Pinpoint the cell where the given text exists, returning its (X, Y) midpoint coordinate. 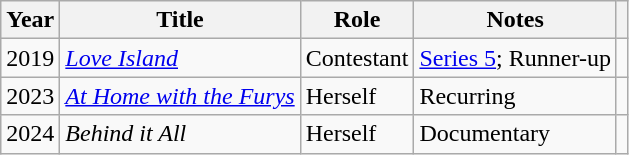
At Home with the Furys (180, 96)
Year (30, 20)
Series 5; Runner-up (516, 58)
2019 (30, 58)
Notes (516, 20)
2024 (30, 134)
Role (357, 20)
Love Island (180, 58)
Contestant (357, 58)
Behind it All (180, 134)
Recurring (516, 96)
2023 (30, 96)
Documentary (516, 134)
Title (180, 20)
